Extract the [X, Y] coordinate from the center of the cell holding the provided text.  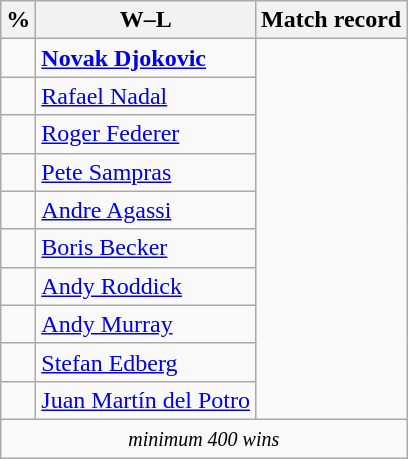
Andy Murray [146, 324]
W–L [146, 20]
Roger Federer [146, 134]
Pete Sampras [146, 172]
Match record [332, 20]
Juan Martín del Potro [146, 400]
Stefan Edberg [146, 362]
Andre Agassi [146, 210]
Boris Becker [146, 248]
Andy Roddick [146, 286]
Novak Djokovic [146, 58]
% [18, 20]
minimum 400 wins [204, 438]
Rafael Nadal [146, 96]
